From the cell containing the given text, extract its center point as (X, Y) coordinate. 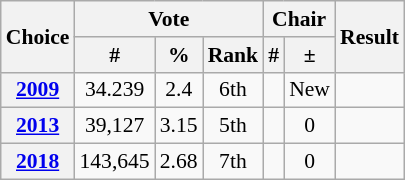
2018 (38, 162)
Result (370, 36)
5th (234, 126)
39,127 (114, 126)
Vote (168, 19)
6th (234, 90)
New (310, 90)
2.4 (179, 90)
2013 (38, 126)
% (179, 55)
34.239 (114, 90)
2.68 (179, 162)
Choice (38, 36)
Chair (299, 19)
143,645 (114, 162)
7th (234, 162)
± (310, 55)
3.15 (179, 126)
Rank (234, 55)
2009 (38, 90)
